Return the [X, Y] coordinate for the center point of the cell that contains the specified text.  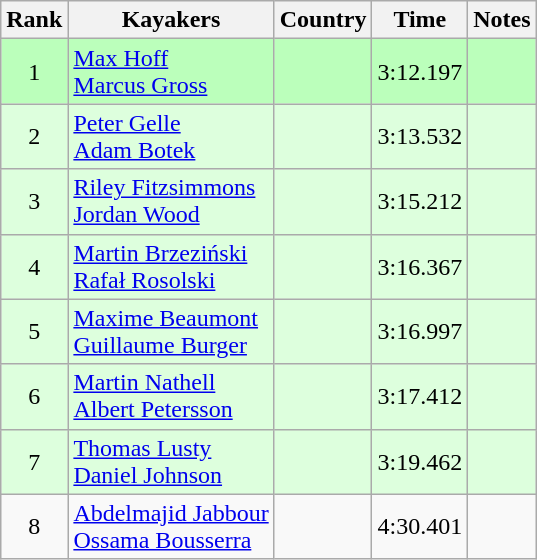
8 [34, 526]
4:30.401 [420, 526]
1 [34, 72]
Martin NathellAlbert Petersson [171, 396]
Max HoffMarcus Gross [171, 72]
Notes [502, 20]
3:15.212 [420, 202]
Martin BrzezińskiRafał Rosolski [171, 266]
Abdelmajid JabbourOssama Bousserra [171, 526]
2 [34, 136]
3:17.412 [420, 396]
Rank [34, 20]
3:13.532 [420, 136]
Maxime BeaumontGuillaume Burger [171, 332]
Kayakers [171, 20]
3:19.462 [420, 462]
5 [34, 332]
6 [34, 396]
3:12.197 [420, 72]
7 [34, 462]
3 [34, 202]
Thomas LustyDaniel Johnson [171, 462]
4 [34, 266]
Peter GelleAdam Botek [171, 136]
Time [420, 20]
3:16.997 [420, 332]
Country [323, 20]
3:16.367 [420, 266]
Riley FitzsimmonsJordan Wood [171, 202]
